Return the [x, y] coordinate for the center point of the cell that contains the specified text.  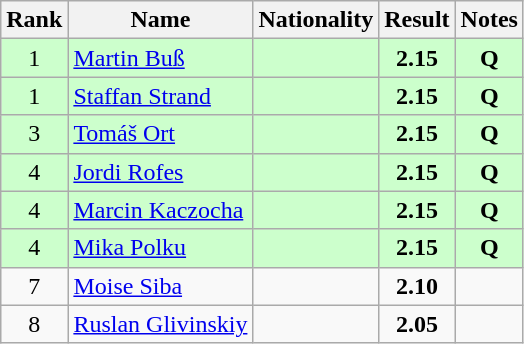
Mika Polku [160, 248]
Moise Siba [160, 286]
3 [34, 134]
Ruslan Glivinskiy [160, 324]
2.05 [417, 324]
Marcin Kaczocha [160, 210]
Tomáš Ort [160, 134]
Nationality [316, 20]
Martin Buß [160, 58]
2.10 [417, 286]
Name [160, 20]
Result [417, 20]
8 [34, 324]
Notes [489, 20]
Rank [34, 20]
Staffan Strand [160, 96]
7 [34, 286]
Jordi Rofes [160, 172]
